Determine the (x, y) coordinate at the center of the cell enclosing the given text.  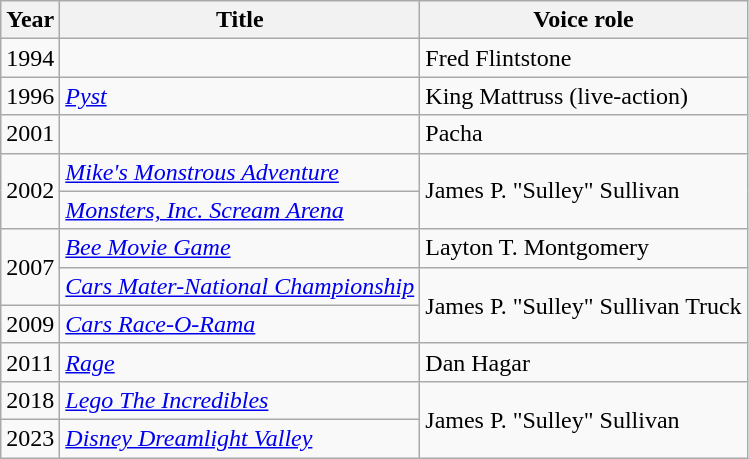
2002 (30, 191)
Pyst (240, 96)
Year (30, 20)
Layton T. Montgomery (584, 248)
2001 (30, 134)
2011 (30, 362)
Title (240, 20)
Disney Dreamlight Valley (240, 438)
James P. "Sulley" Sullivan Truck (584, 305)
Lego The Incredibles (240, 400)
2018 (30, 400)
Bee Movie Game (240, 248)
Fred Flintstone (584, 58)
King Mattruss (live-action) (584, 96)
Pacha (584, 134)
Mike's Monstrous Adventure (240, 172)
Cars Race-O-Rama (240, 324)
Cars Mater-National Championship (240, 286)
1994 (30, 58)
Voice role (584, 20)
Monsters, Inc. Scream Arena (240, 210)
2009 (30, 324)
2007 (30, 267)
2023 (30, 438)
1996 (30, 96)
Dan Hagar (584, 362)
Rage (240, 362)
